Provide the [X, Y] coordinate of the cell's center where the given text is located.  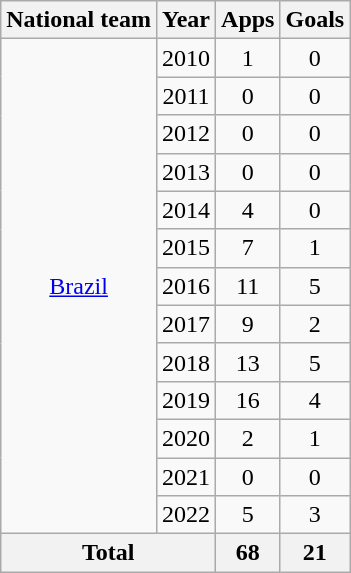
11 [248, 286]
2018 [186, 362]
16 [248, 400]
9 [248, 324]
2020 [186, 438]
13 [248, 362]
Goals [315, 20]
2016 [186, 286]
Total [108, 553]
2013 [186, 172]
2014 [186, 210]
2017 [186, 324]
Apps [248, 20]
7 [248, 248]
Year [186, 20]
Brazil [79, 286]
2012 [186, 134]
3 [315, 515]
2019 [186, 400]
2015 [186, 248]
2021 [186, 477]
2010 [186, 58]
2011 [186, 96]
National team [79, 20]
21 [315, 553]
68 [248, 553]
2022 [186, 515]
